Search for the cell housing the specified text and yield its [x, y] center coordinate. 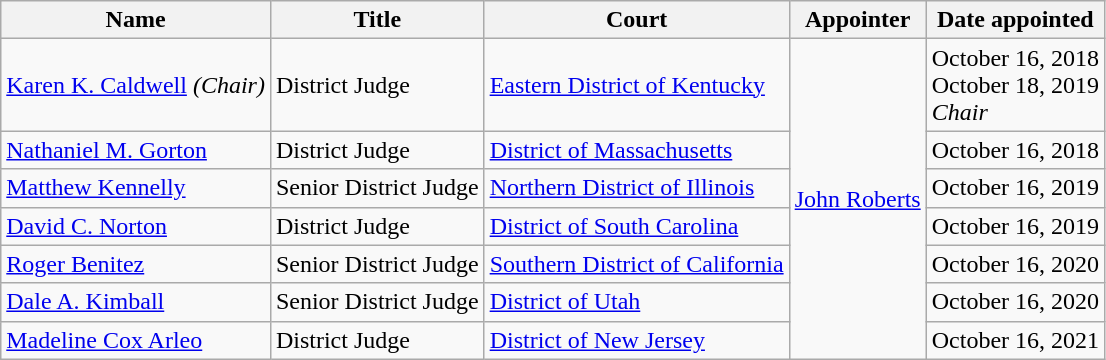
Eastern District of Kentucky [636, 85]
Matthew Kennelly [136, 188]
Madeline Cox Arleo [136, 340]
David C. Norton [136, 226]
District of Massachusetts [636, 150]
Date appointed [1015, 20]
Appointer [858, 20]
Nathaniel M. Gorton [136, 150]
Southern District of California [636, 264]
Northern District of Illinois [636, 188]
John Roberts [858, 199]
October 16, 2018October 18, 2019Chair [1015, 85]
Title [377, 20]
Name [136, 20]
District of Utah [636, 302]
Roger Benitez [136, 264]
District of New Jersey [636, 340]
District of South Carolina [636, 226]
October 16, 2018 [1015, 150]
Karen K. Caldwell (Chair) [136, 85]
Court [636, 20]
October 16, 2021 [1015, 340]
Dale A. Kimball [136, 302]
